Identify which cell holds the provided text, then report its (X, Y) central coordinate. 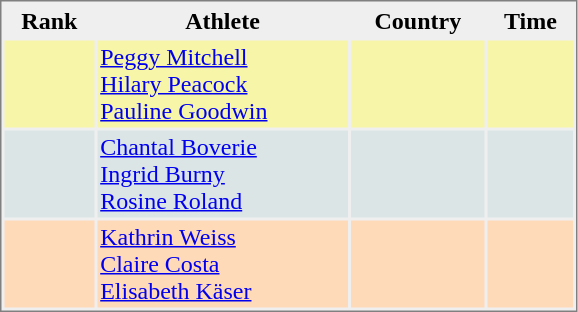
Country (418, 20)
Peggy MitchellHilary PeacockPauline Goodwin (222, 84)
Rank (49, 20)
Athlete (222, 20)
Chantal BoverieIngrid BurnyRosine Roland (222, 174)
Time (530, 20)
Kathrin WeissClaire CostaElisabeth Käser (222, 264)
